Determine the (x, y) coordinate at the center of the cell enclosing the given text.  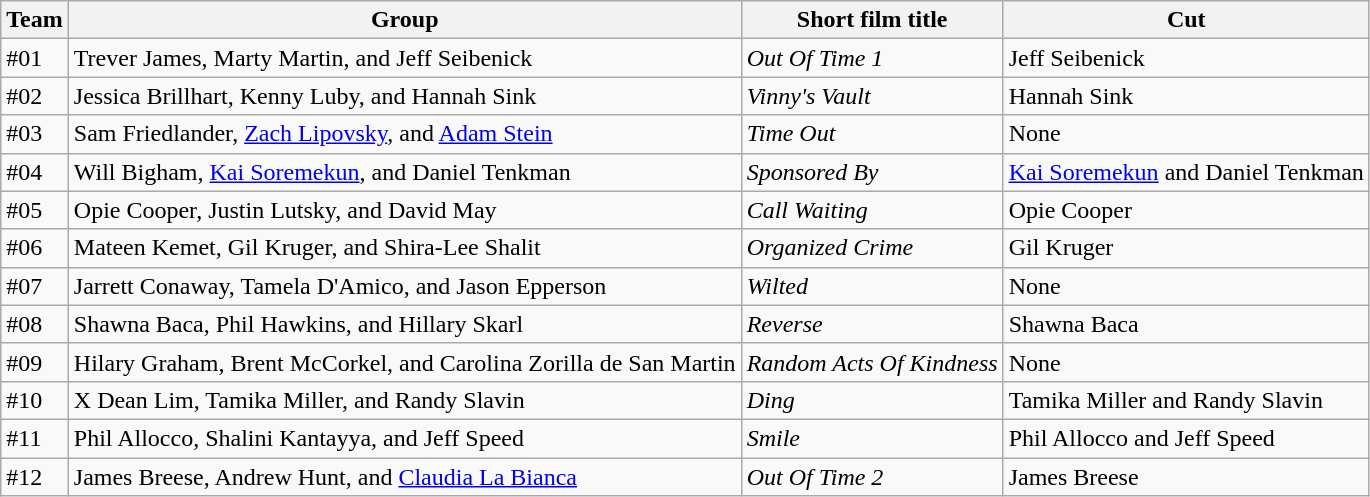
#01 (35, 58)
#09 (35, 362)
Hannah Sink (1186, 96)
Time Out (872, 134)
Short film title (872, 20)
Vinny's Vault (872, 96)
Opie Cooper (1186, 210)
Out Of Time 2 (872, 477)
Call Waiting (872, 210)
Opie Cooper, Justin Lutsky, and David May (404, 210)
#12 (35, 477)
Out Of Time 1 (872, 58)
#11 (35, 438)
Wilted (872, 286)
Kai Soremekun and Daniel Tenkman (1186, 172)
#04 (35, 172)
Shawna Baca, Phil Hawkins, and Hillary Skarl (404, 324)
#05 (35, 210)
Trever James, Marty Martin, and Jeff Seibenick (404, 58)
Phil Allocco, Shalini Kantayya, and Jeff Speed (404, 438)
#03 (35, 134)
Sponsored By (872, 172)
Jeff Seibenick (1186, 58)
Will Bigham, Kai Soremekun, and Daniel Tenkman (404, 172)
Sam Friedlander, Zach Lipovsky, and Adam Stein (404, 134)
Random Acts Of Kindness (872, 362)
Gil Kruger (1186, 248)
#10 (35, 400)
Cut (1186, 20)
#08 (35, 324)
James Breese, Andrew Hunt, and Claudia La Bianca (404, 477)
#07 (35, 286)
Jarrett Conaway, Tamela D'Amico, and Jason Epperson (404, 286)
Phil Allocco and Jeff Speed (1186, 438)
Reverse (872, 324)
X Dean Lim, Tamika Miller, and Randy Slavin (404, 400)
James Breese (1186, 477)
#06 (35, 248)
Mateen Kemet, Gil Kruger, and Shira-Lee Shalit (404, 248)
Jessica Brillhart, Kenny Luby, and Hannah Sink (404, 96)
Ding (872, 400)
Organized Crime (872, 248)
Smile (872, 438)
Tamika Miller and Randy Slavin (1186, 400)
Group (404, 20)
#02 (35, 96)
Shawna Baca (1186, 324)
Hilary Graham, Brent McCorkel, and Carolina Zorilla de San Martin (404, 362)
Team (35, 20)
